Detect which cell encompasses the target text, then output its (X, Y) center coordinate. 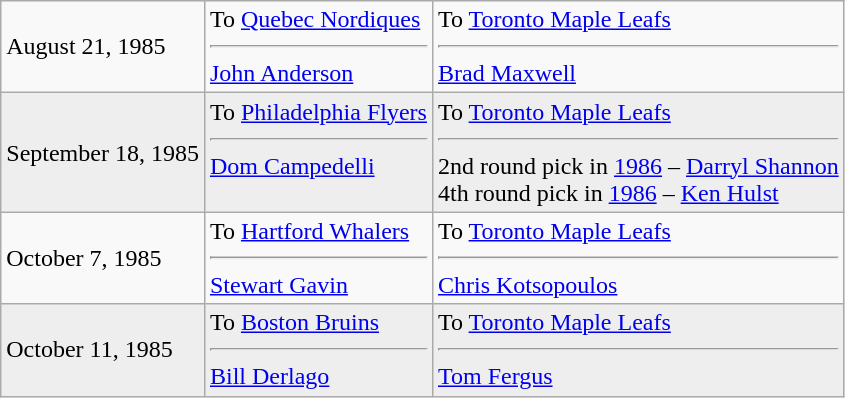
September 18, 1985 (103, 152)
August 21, 1985 (103, 47)
To Toronto Maple LeafsTom Fergus (638, 350)
To Toronto Maple LeafsBrad Maxwell (638, 47)
To Philadelphia FlyersDom Campedelli (318, 152)
October 11, 1985 (103, 350)
To Quebec NordiquesJohn Anderson (318, 47)
October 7, 1985 (103, 258)
To Toronto Maple Leafs2nd round pick in 1986 – Darryl Shannon 4th round pick in 1986 – Ken Hulst (638, 152)
To Toronto Maple LeafsChris Kotsopoulos (638, 258)
To Boston BruinsBill Derlago (318, 350)
To Hartford WhalersStewart Gavin (318, 258)
